Pinpoint the cell where the given text exists, returning its (X, Y) midpoint coordinate. 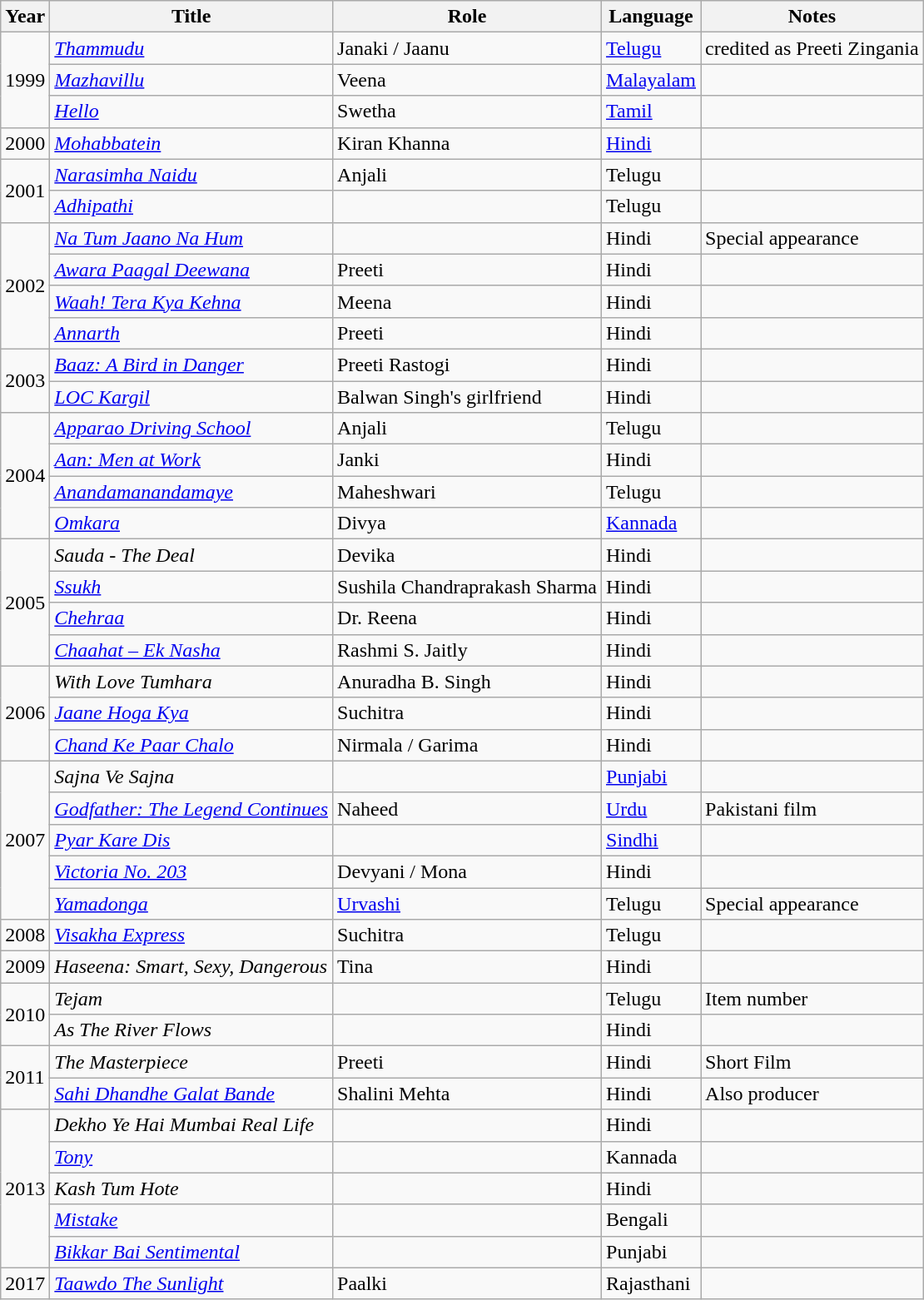
Yamadonga (191, 903)
2002 (25, 285)
Waah! Tera Kya Kehna (191, 301)
2010 (25, 1015)
Year (25, 17)
Aan: Men at Work (191, 460)
Tina (468, 967)
Sahi Dhandhe Galat Bande (191, 1094)
Malayalam (651, 80)
Urdu (651, 808)
With Love Tumhara (191, 682)
Paalki (468, 1283)
2017 (25, 1283)
Title (191, 17)
2009 (25, 967)
Short Film (812, 1062)
Mistake (191, 1220)
2011 (25, 1078)
Narasimha Naidu (191, 175)
Veena (468, 80)
Haseena: Smart, Sexy, Dangerous (191, 967)
2000 (25, 143)
Taawdo The Sunlight (191, 1283)
Sauda - The Deal (191, 555)
As The River Flows (191, 1030)
2006 (25, 713)
Swetha (468, 112)
Nirmala / Garima (468, 745)
Sindhi (651, 840)
Devika (468, 555)
Notes (812, 17)
Urvashi (468, 903)
Visakha Express (191, 935)
Kiran Khanna (468, 143)
Item number (812, 999)
Sushila Chandraprakash Sharma (468, 587)
Rashmi S. Jaitly (468, 650)
Chehraa (191, 618)
Baaz: A Bird in Danger (191, 365)
Dr. Reena (468, 618)
Chand Ke Paar Chalo (191, 745)
Bengali (651, 1220)
Preeti Rastogi (468, 365)
1999 (25, 80)
Kash Tum Hote (191, 1188)
Also producer (812, 1094)
Hello (191, 112)
2007 (25, 840)
2004 (25, 476)
Dekho Ye Hai Mumbai Real Life (191, 1125)
Shalini Mehta (468, 1094)
Annarth (191, 333)
Balwan Singh's girlfriend (468, 397)
Apparao Driving School (191, 429)
2001 (25, 191)
2005 (25, 603)
Victoria No. 203 (191, 871)
Anuradha B. Singh (468, 682)
LOC Kargil (191, 397)
Tejam (191, 999)
Omkara (191, 523)
Rajasthani (651, 1283)
Mazhavillu (191, 80)
credited as Preeti Zingania (812, 48)
Bikkar Bai Sentimental (191, 1252)
Janaki / Jaanu (468, 48)
Adhipathi (191, 206)
Divya (468, 523)
Thammudu (191, 48)
Pakistani film (812, 808)
2013 (25, 1188)
Tony (191, 1157)
2003 (25, 380)
Anandamanandamaye (191, 492)
The Masterpiece (191, 1062)
Devyani / Mona (468, 871)
Jaane Hoga Kya (191, 713)
Meena (468, 301)
Maheshwari (468, 492)
2008 (25, 935)
Language (651, 17)
Janki (468, 460)
Ssukh (191, 587)
Naheed (468, 808)
Tamil (651, 112)
Pyar Kare Dis (191, 840)
Sajna Ve Sajna (191, 777)
Godfather: The Legend Continues (191, 808)
Awara Paagal Deewana (191, 270)
Role (468, 17)
Mohabbatein (191, 143)
Chaahat – Ek Nasha (191, 650)
Na Tum Jaano Na Hum (191, 238)
